Identify which cell holds the provided text, then report its [X, Y] central coordinate. 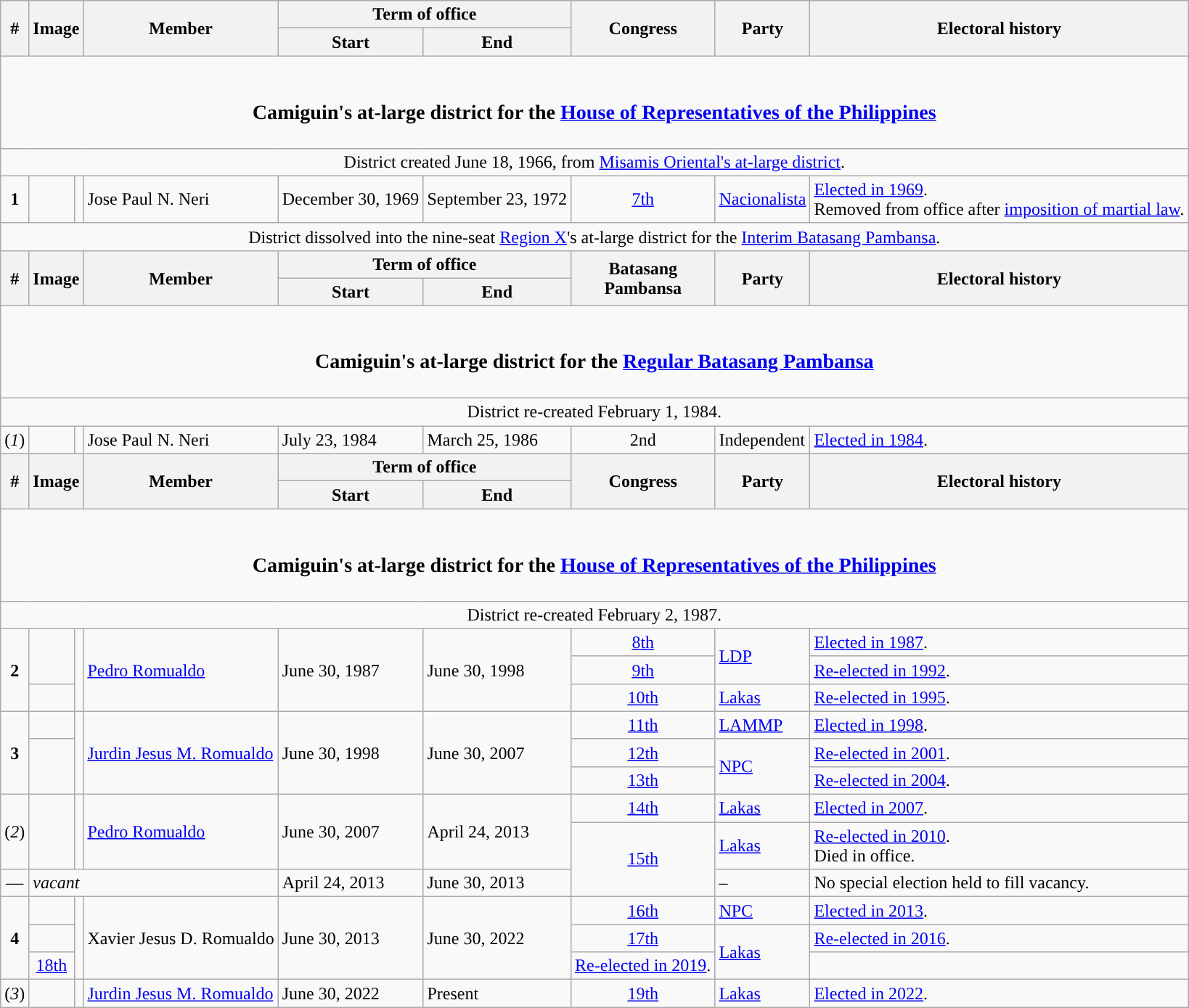
19th [643, 993]
Elected in 1998. [999, 725]
District re-created February 1, 1984. [594, 412]
10th [643, 697]
15th [643, 859]
Re-elected in 2016. [999, 938]
17th [643, 938]
Re-elected in 2019. [643, 966]
18th [52, 966]
Xavier Jesus D. Romualdo [181, 938]
Nacionalista [762, 199]
Elected in 2007. [999, 808]
4 [15, 938]
1 [15, 199]
14th [643, 808]
December 30, 1969 [351, 199]
(3) [15, 993]
Elected in 1984. [999, 440]
No special election held to fill vacancy. [999, 883]
12th [643, 753]
Re-elected in 2004. [999, 780]
(1) [15, 440]
Elected in 2013. [999, 911]
7th [643, 199]
Re-elected in 1995. [999, 697]
2 [15, 670]
– [762, 883]
Camiguin's at-large district for the Regular Batasang Pambansa [594, 351]
— [15, 883]
March 25, 1986 [497, 440]
District created June 18, 1966, from Misamis Oriental's at-large district. [594, 162]
BatasangPambansa [643, 278]
Re-elected in 2010.Died in office. [999, 846]
District re-created February 2, 1987. [594, 615]
Independent [762, 440]
September 23, 1972 [497, 199]
July 23, 1984 [351, 440]
Elected in 1969.Removed from office after imposition of martial law. [999, 199]
13th [643, 780]
District dissolved into the nine-seat Region X's at-large district for the Interim Batasang Pambansa. [594, 237]
Elected in 1987. [999, 642]
June 30, 1987 [351, 670]
3 [15, 753]
11th [643, 725]
Re-elected in 2001. [999, 753]
16th [643, 911]
(2) [15, 832]
Present [497, 993]
LAMMP [762, 725]
vacant [154, 883]
Elected in 2022. [999, 993]
9th [643, 670]
LDP [762, 656]
Re-elected in 1992. [999, 670]
8th [643, 642]
2nd [643, 440]
